For the text-containing cell, return its midpoint in (x, y) coordinate format. 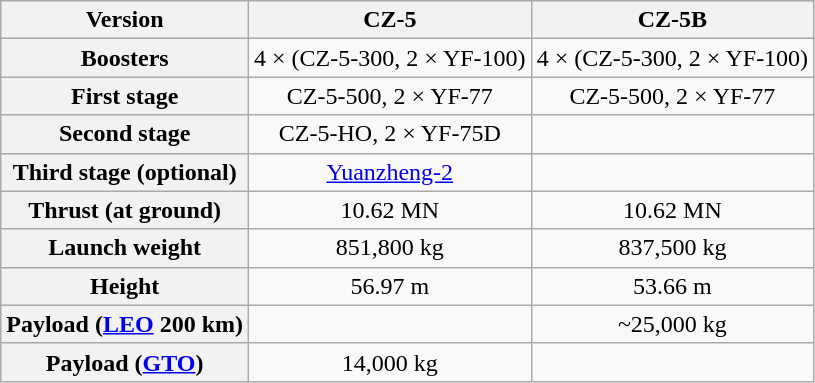
56.97 m (390, 286)
Thrust (at ground) (125, 210)
Height (125, 286)
First stage (125, 96)
Boosters (125, 58)
851,800 kg (390, 248)
Second stage (125, 134)
~25,000 kg (672, 324)
CZ-5-HO, 2 × YF-75D (390, 134)
Version (125, 20)
Payload (GTO) (125, 362)
Payload (LEO 200 km) (125, 324)
Launch weight (125, 248)
CZ-5B (672, 20)
Third stage (optional) (125, 172)
837,500 kg (672, 248)
14,000 kg (390, 362)
53.66 m (672, 286)
CZ-5 (390, 20)
Yuanzheng-2 (390, 172)
